From the cell containing the given text, extract its center point as (x, y) coordinate. 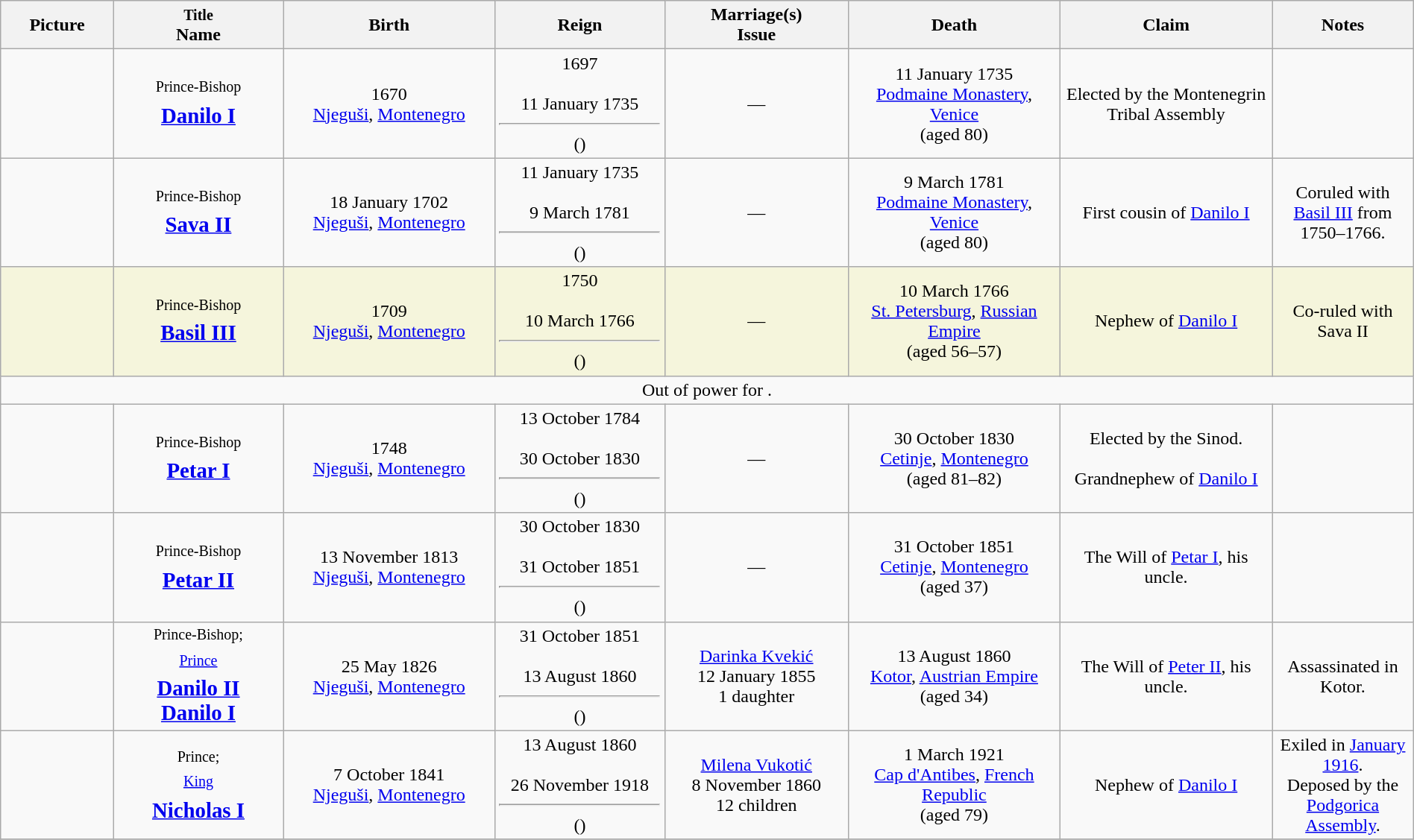
Elected by the Montenegrin Tribal Assembly (1166, 104)
11 January 1735 9 March 1781() (580, 212)
13 October 178430 October 1830() (580, 458)
18 January 1702Njeguši, Montenegro (389, 212)
13 August 186026 November 1918() (580, 785)
Prince;KingNicholas I (198, 785)
TitleName (198, 25)
Co-ruled with Sava II (1343, 321)
Notes (1343, 25)
The Will of Petar I, his uncle. (1166, 567)
Milena Vukotić8 November 186012 children (756, 785)
Prince-BishopSava II (198, 212)
Darinka Kvekić12 January 18551 daughter (756, 676)
11 January 1735Podmaine Monastery, Venice(aged 80) (954, 104)
Birth (389, 25)
Death (954, 25)
1697 11 January 1735() (580, 104)
1670Njeguši, Montenegro (389, 104)
13 August 1860Kotor, Austrian Empire (aged 34) (954, 676)
13 November 1813Njeguši, Montenegro (389, 567)
Prince-BishopBasil III (198, 321)
Assassinated in Kotor. (1343, 676)
First cousin of Danilo I (1166, 212)
Exiled in January 1916. Deposed by the Podgorica Assembly. (1343, 785)
Prince-BishopPetar II (198, 567)
Prince-BishopPetar I (198, 458)
Reign (580, 25)
Marriage(s)Issue (756, 25)
Prince-Bishop;PrinceDanilo IIDanilo I (198, 676)
31 October 185113 August 1860() (580, 676)
175010 March 1766() (580, 321)
Elected by the Sinod. Grandnephew of Danilo I (1166, 458)
1 March 1921Cap d'Antibes, French Republic (aged 79) (954, 785)
7 October 1841Njeguši, Montenegro (389, 785)
Picture (57, 25)
Prince-BishopDanilo I (198, 104)
30 October 183031 October 1851() (580, 567)
9 March 1781Podmaine Monastery, Venice(aged 80) (954, 212)
Out of power for . (707, 390)
1709Njeguši, Montenegro (389, 321)
30 October 1830Cetinje, Montenegro(aged 81–82) (954, 458)
The Will of Peter II, his uncle. (1166, 676)
1748Njeguši, Montenegro (389, 458)
Coruled with Basil III from 1750–1766. (1343, 212)
Claim (1166, 25)
31 October 1851Cetinje, Montenegro(aged 37) (954, 567)
10 March 1766St. Petersburg, Russian Empire(aged 56–57) (954, 321)
25 May 1826Njeguši, Montenegro (389, 676)
